Return the [X, Y] coordinate for the center point of the cell that contains the specified text.  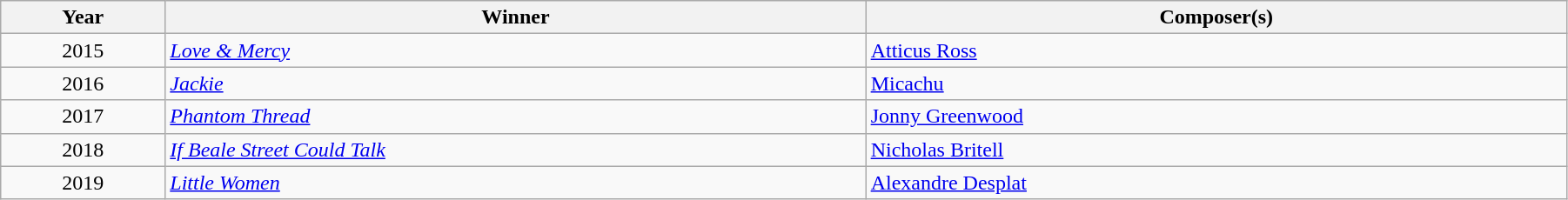
Jackie [515, 83]
Alexandre Desplat [1216, 183]
2016 [84, 83]
Winner [515, 17]
Nicholas Britell [1216, 150]
Year [84, 17]
Atticus Ross [1216, 50]
Love & Mercy [515, 50]
Composer(s) [1216, 17]
2018 [84, 150]
Little Women [515, 183]
Jonny Greenwood [1216, 117]
2015 [84, 50]
2017 [84, 117]
2019 [84, 183]
Phantom Thread [515, 117]
Micachu [1216, 83]
If Beale Street Could Talk [515, 150]
